Locate the cell with the specified text and output its [x, y] center coordinate. 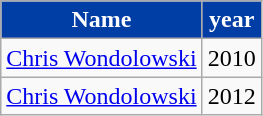
2012 [232, 96]
Name [102, 20]
year [232, 20]
2010 [232, 58]
